Pinpoint the cell where the given text exists, returning its [x, y] midpoint coordinate. 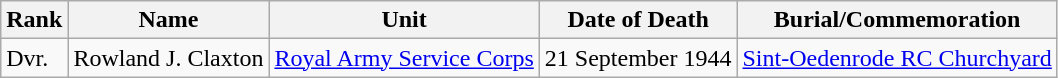
Unit [404, 20]
Royal Army Service Corps [404, 58]
Rank [34, 20]
Rowland J. Claxton [168, 58]
Dvr. [34, 58]
Sint-Oedenrode RC Churchyard [897, 58]
Date of Death [638, 20]
21 September 1944 [638, 58]
Name [168, 20]
Burial/Commemoration [897, 20]
